Pinpoint the cell where the given text exists, returning its [x, y] midpoint coordinate. 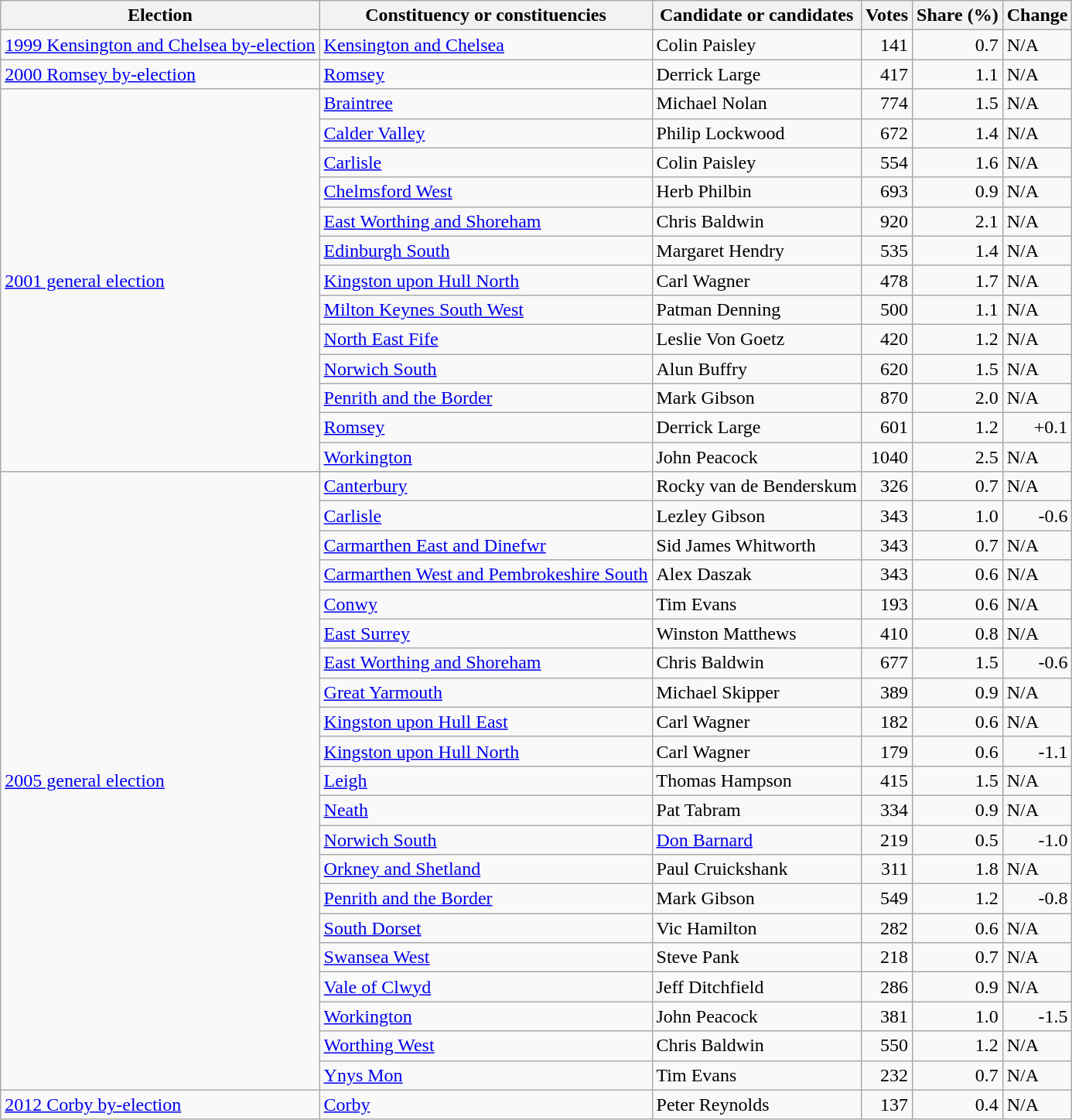
389 [886, 692]
Braintree [486, 104]
East Surrey [486, 633]
0.4 [958, 1105]
Election [160, 15]
2.0 [958, 398]
179 [886, 751]
Lezley Gibson [756, 516]
2001 general election [160, 280]
1.8 [958, 869]
232 [886, 1075]
218 [886, 958]
2.1 [958, 221]
326 [886, 487]
Constituency or constituencies [486, 15]
620 [886, 369]
550 [886, 1046]
182 [886, 722]
Vale of Clwyd [486, 987]
601 [886, 428]
Don Barnard [756, 839]
Swansea West [486, 958]
+0.1 [1037, 428]
478 [886, 280]
-0.8 [1037, 899]
-1.1 [1037, 751]
693 [886, 192]
Edinburgh South [486, 251]
Rocky van de Benderskum [756, 487]
672 [886, 133]
311 [886, 869]
Vic Hamilton [756, 928]
0.8 [958, 633]
381 [886, 1016]
410 [886, 633]
219 [886, 839]
-1.5 [1037, 1016]
Pat Tabram [756, 810]
774 [886, 104]
Patman Denning [756, 309]
2005 general election [160, 781]
Neath [486, 810]
North East Fife [486, 339]
Winston Matthews [756, 633]
1.7 [958, 280]
Corby [486, 1105]
Leslie Von Goetz [756, 339]
Alex Daszak [756, 575]
334 [886, 810]
Peter Reynolds [756, 1105]
South Dorset [486, 928]
193 [886, 604]
-1.0 [1037, 839]
Orkney and Shetland [486, 869]
1999 Kensington and Chelsea by-election [160, 45]
Change [1037, 15]
500 [886, 309]
Margaret Hendry [756, 251]
2.5 [958, 457]
Milton Keynes South West [486, 309]
870 [886, 398]
677 [886, 663]
282 [886, 928]
415 [886, 780]
Thomas Hampson [756, 780]
2000 Romsey by-election [160, 74]
920 [886, 221]
Leigh [486, 780]
Michael Nolan [756, 104]
141 [886, 45]
Great Yarmouth [486, 692]
Canterbury [486, 487]
Calder Valley [486, 133]
Chelmsford West [486, 192]
Ynys Mon [486, 1075]
286 [886, 987]
Herb Philbin [756, 192]
Votes [886, 15]
Candidate or candidates [756, 15]
549 [886, 899]
Kensington and Chelsea [486, 45]
Steve Pank [756, 958]
Worthing West [486, 1046]
0.5 [958, 839]
1040 [886, 457]
Share (%) [958, 15]
Paul Cruickshank [756, 869]
Carmarthen West and Pembrokeshire South [486, 575]
Michael Skipper [756, 692]
Kingston upon Hull East [486, 722]
535 [886, 251]
417 [886, 74]
1.6 [958, 162]
Conwy [486, 604]
Philip Lockwood [756, 133]
Alun Buffry [756, 369]
554 [886, 162]
Jeff Ditchfield [756, 987]
2012 Corby by-election [160, 1105]
Sid James Whitworth [756, 545]
Carmarthen East and Dinefwr [486, 545]
420 [886, 339]
137 [886, 1105]
